Return the [x, y] coordinate for the center point of the cell that contains the specified text.  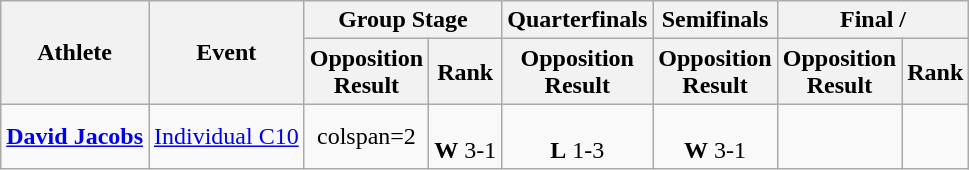
David Jacobs [75, 136]
Event [226, 52]
Semifinals [715, 20]
L 1-3 [578, 136]
Quarterfinals [578, 20]
Individual C10 [226, 136]
Group Stage [403, 20]
Final / [873, 20]
Athlete [75, 52]
colspan=2 [366, 136]
